Determine the (X, Y) coordinate at the center of the cell enclosing the given text.  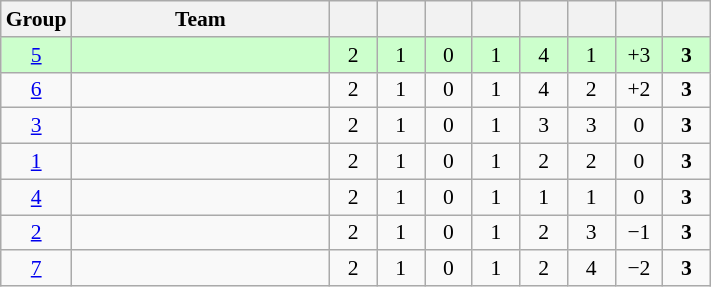
−1 (639, 233)
6 (36, 90)
+2 (639, 90)
+3 (639, 55)
Group (36, 19)
−2 (639, 269)
5 (36, 55)
7 (36, 269)
Team (201, 19)
